Locate the cell with the specified text and output its (x, y) center coordinate. 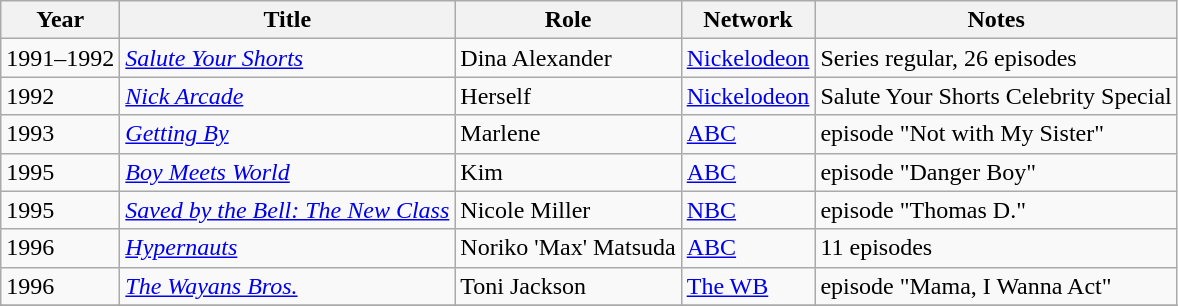
1993 (60, 134)
Title (288, 20)
The Wayans Bros. (288, 286)
Salute Your Shorts Celebrity Special (996, 96)
1992 (60, 96)
Dina Alexander (568, 58)
Boy Meets World (288, 172)
Noriko 'Max' Matsuda (568, 248)
Series regular, 26 episodes (996, 58)
Herself (568, 96)
episode "Thomas D." (996, 210)
Year (60, 20)
1991–1992 (60, 58)
Nicole Miller (568, 210)
Marlene (568, 134)
Salute Your Shorts (288, 58)
Role (568, 20)
Getting By (288, 134)
Kim (568, 172)
The WB (748, 286)
Network (748, 20)
episode "Danger Boy" (996, 172)
episode "Not with My Sister" (996, 134)
Toni Jackson (568, 286)
Nick Arcade (288, 96)
Notes (996, 20)
NBC (748, 210)
episode "Mama, I Wanna Act" (996, 286)
11 episodes (996, 248)
Saved by the Bell: The New Class (288, 210)
Hypernauts (288, 248)
